Identify which cell holds the provided text, then report its [x, y] central coordinate. 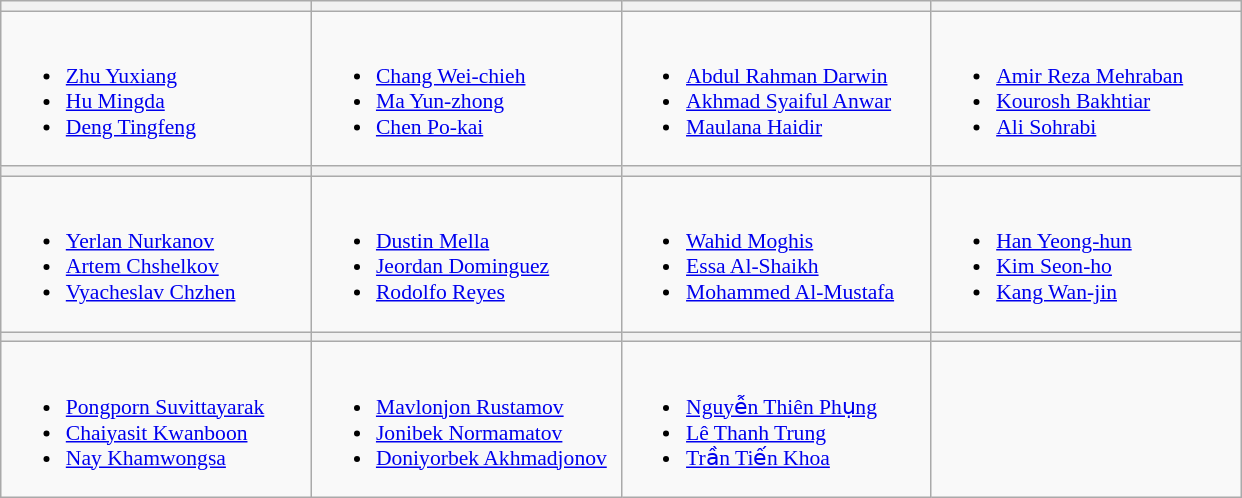
Chang Wei-chiehMa Yun-zhongChen Po-kai [466, 88]
Wahid MoghisEssa Al-ShaikhMohammed Al-Mustafa [776, 254]
Amir Reza MehrabanKourosh BakhtiarAli Sohrabi [1086, 88]
Yerlan NurkanovArtem ChshelkovVyacheslav Chzhen [156, 254]
Han Yeong-hunKim Seon-hoKang Wan-jin [1086, 254]
Pongporn SuvittayarakChaiyasit KwanboonNay Khamwongsa [156, 420]
Abdul Rahman DarwinAkhmad Syaiful AnwarMaulana Haidir [776, 88]
Dustin MellaJeordan DominguezRodolfo Reyes [466, 254]
Nguyễn Thiên PhụngLê Thanh TrungTrần Tiến Khoa [776, 420]
Mavlonjon RustamovJonibek NormamatovDoniyorbek Akhmadjonov [466, 420]
Zhu YuxiangHu MingdaDeng Tingfeng [156, 88]
